Scan for the cell matching the given text and deliver its [x, y] coordinate at center. 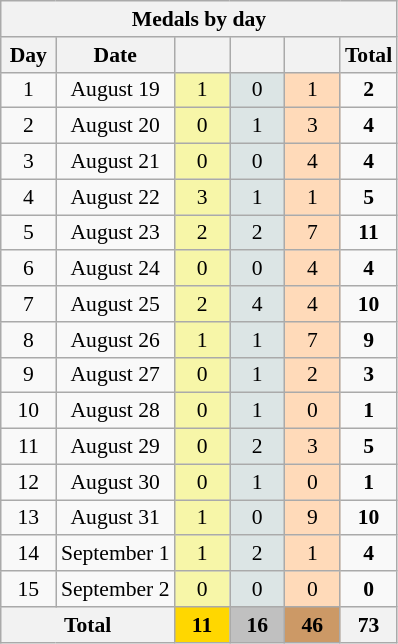
August 30 [116, 482]
14 [28, 554]
15 [28, 589]
16 [258, 625]
8 [28, 340]
13 [28, 518]
September 2 [116, 589]
46 [312, 625]
August 31 [116, 518]
6 [28, 269]
August 23 [116, 233]
Date [116, 55]
August 20 [116, 126]
Medals by day [199, 19]
August 29 [116, 447]
August 21 [116, 162]
August 28 [116, 411]
73 [368, 625]
August 22 [116, 197]
August 19 [116, 90]
September 1 [116, 554]
August 24 [116, 269]
August 25 [116, 304]
August 26 [116, 340]
August 27 [116, 375]
Day [28, 55]
12 [28, 482]
